Capture the cell that displays the provided text and extract its (X, Y) central coordinate. 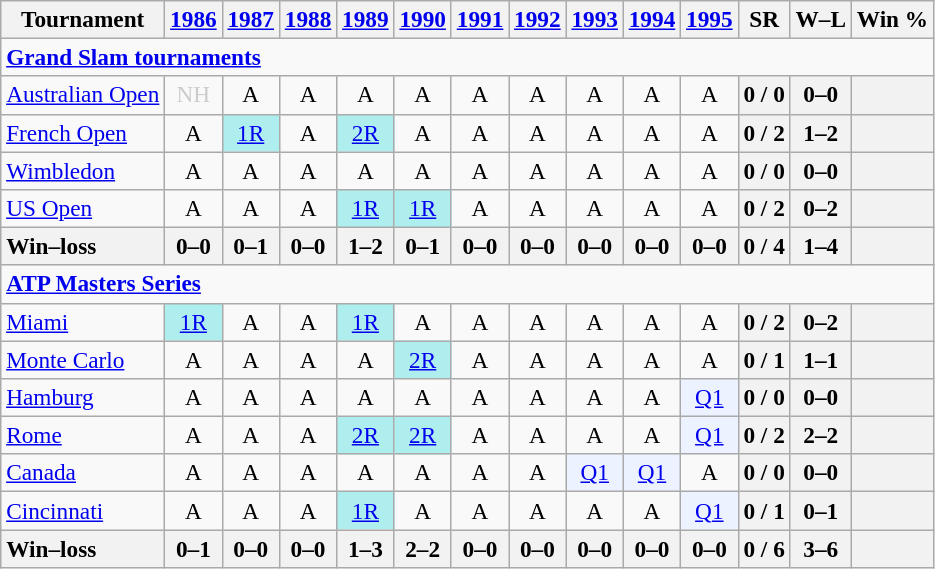
Tournament (83, 19)
1992 (538, 19)
Grand Slam tournaments (468, 57)
1988 (308, 19)
Wimbledon (83, 170)
1–3 (366, 548)
Australian Open (83, 95)
Win % (892, 19)
Miami (83, 322)
1986 (194, 19)
W–L (820, 19)
Hamburg (83, 397)
1989 (366, 19)
ATP Masters Series (468, 284)
1993 (594, 19)
Rome (83, 435)
1990 (422, 19)
French Open (83, 133)
NH (194, 95)
Monte Carlo (83, 359)
1987 (250, 19)
US Open (83, 208)
1991 (480, 19)
0 / 6 (764, 548)
SR (764, 19)
1995 (710, 19)
0 / 4 (764, 246)
1–4 (820, 246)
Canada (83, 473)
Cincinnati (83, 510)
1994 (652, 19)
3–6 (820, 548)
1–1 (820, 359)
